From the cell containing the given text, extract its center point as [X, Y] coordinate. 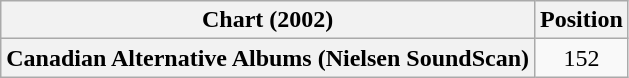
Chart (2002) [268, 20]
Position [582, 20]
152 [582, 58]
Canadian Alternative Albums (Nielsen SoundScan) [268, 58]
